Determine the (X, Y) coordinate at the center of the cell enclosing the given text.  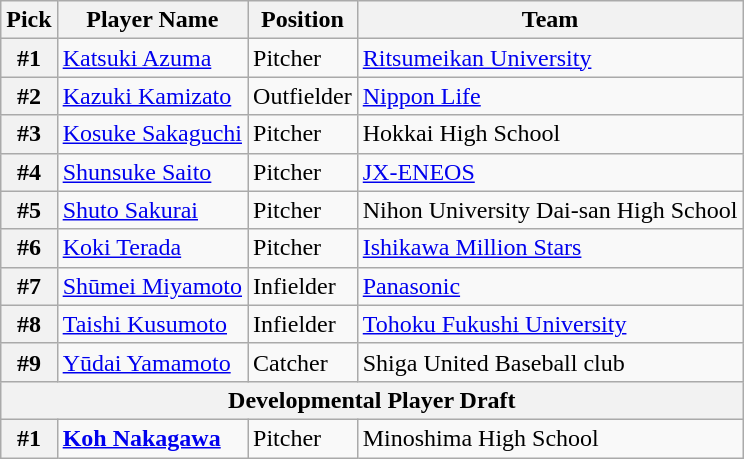
Shiga United Baseball club (550, 362)
Taishi Kusumoto (152, 324)
Shūmei Miyamoto (152, 286)
Kazuki Kamizato (152, 96)
Catcher (303, 362)
Shuto Sakurai (152, 210)
#4 (29, 172)
Position (303, 20)
Koki Terada (152, 248)
Ritsumeikan University (550, 58)
Ishikawa Million Stars (550, 248)
#3 (29, 134)
Panasonic (550, 286)
Developmental Player Draft (372, 400)
#8 (29, 324)
Yūdai Yamamoto (152, 362)
Katsuki Azuma (152, 58)
Nippon Life (550, 96)
Outfielder (303, 96)
Kosuke Sakaguchi (152, 134)
Koh Nakagawa (152, 438)
Hokkai High School (550, 134)
#7 (29, 286)
Minoshima High School (550, 438)
JX-ENEOS (550, 172)
Player Name (152, 20)
#9 (29, 362)
Nihon University Dai-san High School (550, 210)
Tohoku Fukushi University (550, 324)
#2 (29, 96)
Team (550, 20)
Pick (29, 20)
Shunsuke Saito (152, 172)
#5 (29, 210)
#6 (29, 248)
